Find where the given text appears and provide that cell's center as (X, Y) coordinate. 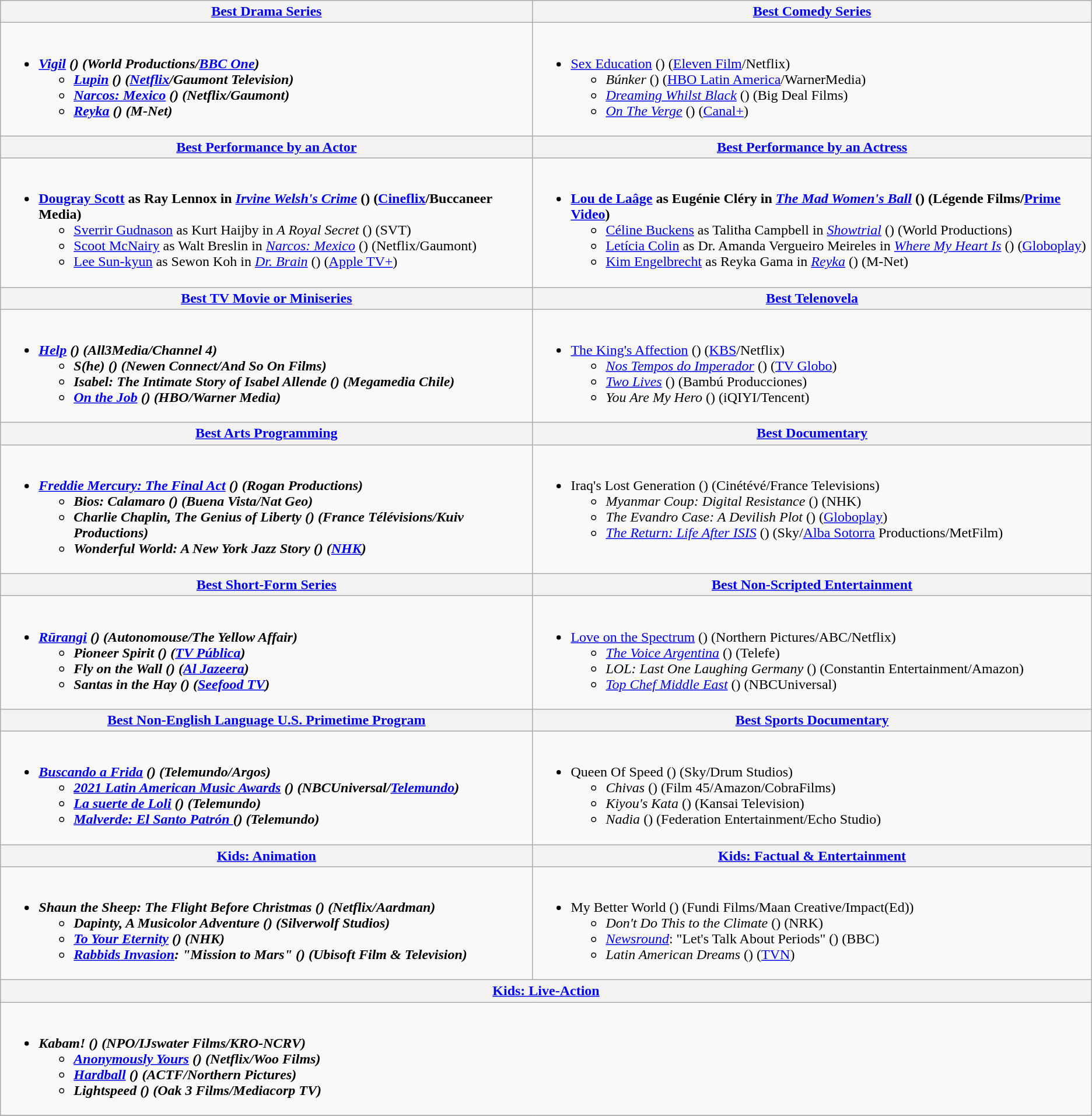
The King's Affection () (KBS/Netflix)Nos Tempos do Imperador () (TV Globo)Two Lives () (Bambú Producciones)You Are My Hero () (iQIYI/Tencent) (812, 366)
Best Documentary (812, 433)
Best Telenovela (812, 298)
Sex Education () (Eleven Film/Netflix)Búnker () (HBO Latin America/WarnerMedia)Dreaming Whilst Black () (Big Deal Films)On The Verge () (Canal+) (812, 79)
Best Short-Form Series (267, 585)
Best Performance by an Actor (267, 147)
Kids: Live-Action (546, 991)
Vigil () (World Productions/BBC One)Lupin () (Netflix/Gaumont Television)Narcos: Mexico () (Netflix/Gaumont)Reyka () (M-Net) (267, 79)
Kids: Factual & Entertainment (812, 856)
Best TV Movie or Miniseries (267, 298)
Rūrangi () (Autonomouse/The Yellow Affair)Pioneer Spirit () (TV Pública)Fly on the Wall () (Al Jazeera)Santas in the Hay () (Seefood TV) (267, 652)
Kids: Animation (267, 856)
Best Comedy Series (812, 12)
Best Non-English Language U.S. Primetime Program (267, 720)
Best Arts Programming (267, 433)
Best Non-Scripted Entertainment (812, 585)
Best Drama Series (267, 12)
Best Performance by an Actress (812, 147)
Best Sports Documentary (812, 720)
